From the cell containing the given text, extract its center point as [x, y] coordinate. 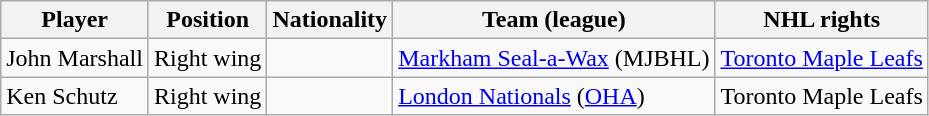
Markham Seal-a-Wax (MJBHL) [554, 58]
NHL rights [822, 20]
Player [75, 20]
Nationality [330, 20]
John Marshall [75, 58]
London Nationals (OHA) [554, 96]
Ken Schutz [75, 96]
Position [207, 20]
Team (league) [554, 20]
